Return (x, y) of the center of cell containing provided text 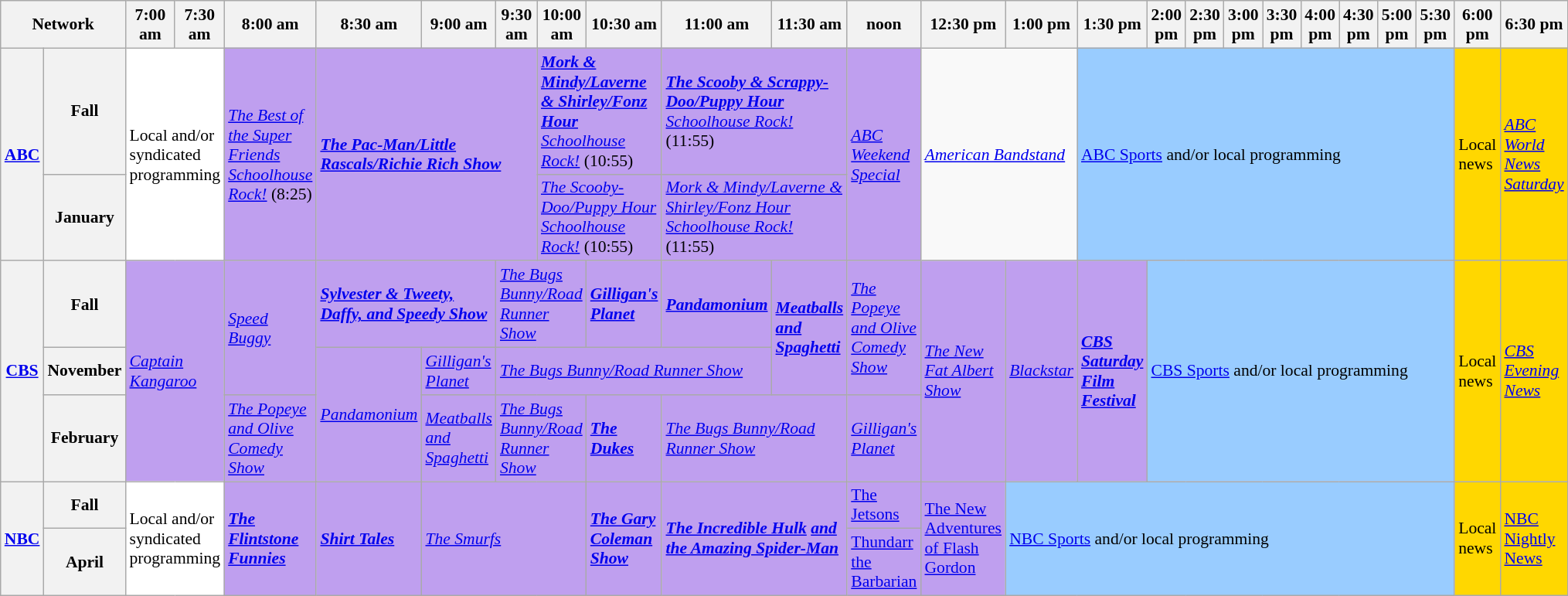
CBS Evening News (1533, 371)
noon (884, 25)
January (84, 217)
April (84, 563)
9:30 am (516, 25)
The Pac-Man/Little Rascals/Richie Rich Show (427, 155)
6:30 pm (1533, 25)
4:30 pm (1359, 25)
Speed Buggy (270, 328)
10:30 am (624, 25)
The Dukes (624, 438)
Sylvester & Tweety, Daffy, and Speedy Show (406, 305)
NBC Sports and/or local programming (1230, 539)
12:30 pm (963, 25)
3:00 pm (1243, 25)
5:00 pm (1397, 25)
11:00 am (716, 25)
NBC (22, 539)
Mork & Mindy/Laverne & Shirley/Fonz HourSchoolhouse Rock! (10:55) (600, 111)
11:30 am (810, 25)
ABC Weekend Special (884, 155)
ABC World News Saturday (1533, 155)
The Jetsons (884, 506)
8:30 am (369, 25)
The Flintstone Funnies (270, 539)
CBS Sports and/or local programming (1301, 371)
Blackstar (1042, 371)
6:00 pm (1478, 25)
Captain Kangaroo (175, 371)
The Best of the Super FriendsSchoolhouse Rock! (8:25) (270, 155)
November (84, 371)
2:00 pm (1166, 25)
Mork & Mindy/Laverne & Shirley/Fonz HourSchoolhouse Rock! (11:55) (754, 217)
The Incredible Hulk and the Amazing Spider-Man (754, 539)
February (84, 438)
5:30 pm (1435, 25)
The Scooby & Scrappy-Doo/Puppy HourSchoolhouse Rock! (11:55) (754, 111)
The Smurfs (504, 539)
Network (63, 25)
Shirt Tales (369, 539)
CBS Saturday Film Festival (1113, 371)
7:30 am (199, 25)
9:00 am (458, 25)
8:00 am (270, 25)
2:30 pm (1205, 25)
The Scooby-Doo/Puppy HourSchoolhouse Rock! (10:55) (600, 217)
ABC Sports and/or local programming (1266, 155)
1:00 pm (1042, 25)
NBC Nightly News (1533, 539)
Thundarr the Barbarian (884, 563)
The New Fat Albert Show (963, 371)
ABC (22, 155)
4:00 pm (1320, 25)
7:00 am (150, 25)
The Gary Coleman Show (624, 539)
The New Adventures of Flash Gordon (963, 539)
3:30 pm (1282, 25)
1:30 pm (1113, 25)
American Bandstand (998, 155)
CBS (22, 371)
10:00 am (562, 25)
